Capture the cell that displays the provided text and extract its [X, Y] central coordinate. 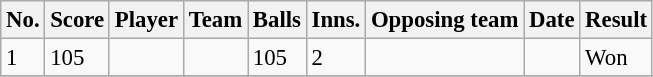
Player [146, 20]
Score [78, 20]
Won [616, 58]
Date [552, 20]
Opposing team [445, 20]
Balls [278, 20]
1 [23, 58]
Team [215, 20]
2 [336, 58]
Inns. [336, 20]
Result [616, 20]
No. [23, 20]
